Find where the given text appears and provide that cell's center as (X, Y) coordinate. 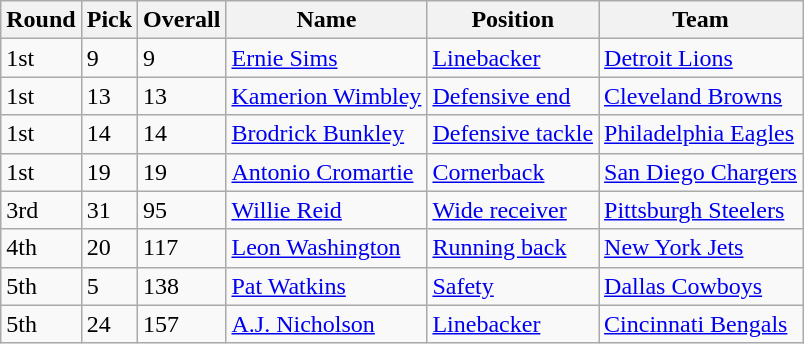
Brodrick Bunkley (326, 134)
Round (41, 20)
Team (701, 20)
24 (109, 324)
Willie Reid (326, 210)
Pittsburgh Steelers (701, 210)
Detroit Lions (701, 58)
Safety (513, 286)
31 (109, 210)
Cleveland Browns (701, 96)
Defensive tackle (513, 134)
Antonio Cromartie (326, 172)
Cincinnati Bengals (701, 324)
Kamerion Wimbley (326, 96)
Ernie Sims (326, 58)
New York Jets (701, 248)
Pat Watkins (326, 286)
Wide receiver (513, 210)
A.J. Nicholson (326, 324)
3rd (41, 210)
Pick (109, 20)
San Diego Chargers (701, 172)
Philadelphia Eagles (701, 134)
Dallas Cowboys (701, 286)
20 (109, 248)
Leon Washington (326, 248)
Running back (513, 248)
157 (182, 324)
Overall (182, 20)
95 (182, 210)
5 (109, 286)
Defensive end (513, 96)
Position (513, 20)
Name (326, 20)
117 (182, 248)
4th (41, 248)
138 (182, 286)
Cornerback (513, 172)
